Detect which cell encompasses the target text, then output its (x, y) center coordinate. 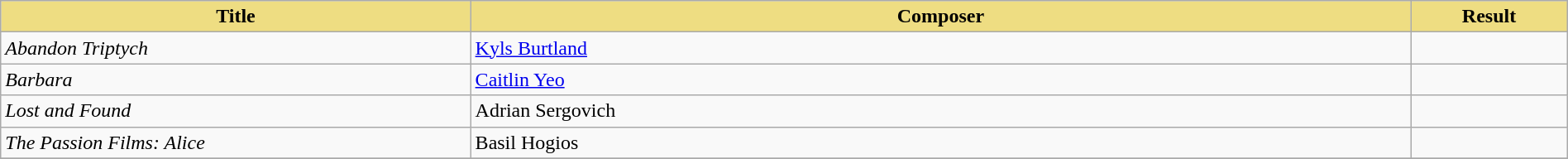
Kyls Burtland (941, 48)
Lost and Found (236, 111)
Caitlin Yeo (941, 79)
Abandon Triptych (236, 48)
Title (236, 17)
Result (1489, 17)
Adrian Sergovich (941, 111)
The Passion Films: Alice (236, 142)
Basil Hogios (941, 142)
Composer (941, 17)
Barbara (236, 79)
